Return (X, Y) of the center of cell containing provided text 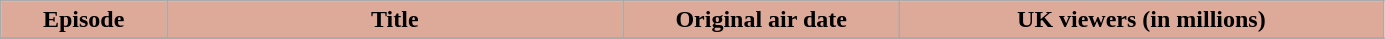
Title (395, 20)
Episode (84, 20)
UK viewers (in millions) (1141, 20)
Original air date (762, 20)
